Capture the cell that displays the provided text and extract its [x, y] central coordinate. 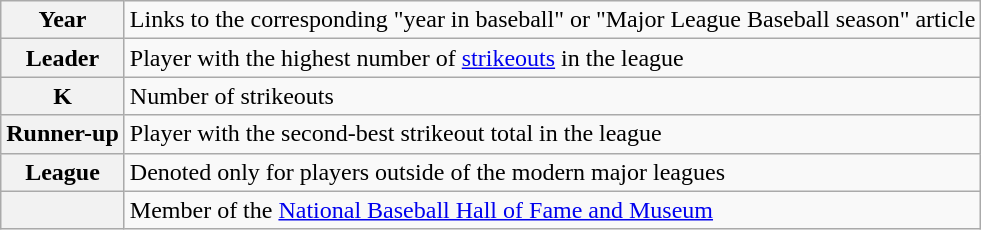
Player with the highest number of strikeouts in the league [552, 58]
Links to the corresponding "year in baseball" or "Major League Baseball season" article [552, 20]
Year [63, 20]
Leader [63, 58]
Denoted only for players outside of the modern major leagues [552, 172]
Member of the National Baseball Hall of Fame and Museum [552, 210]
League [63, 172]
Runner-up [63, 134]
Number of strikeouts [552, 96]
K [63, 96]
Player with the second-best strikeout total in the league [552, 134]
